Detect which cell encompasses the target text, then output its (X, Y) center coordinate. 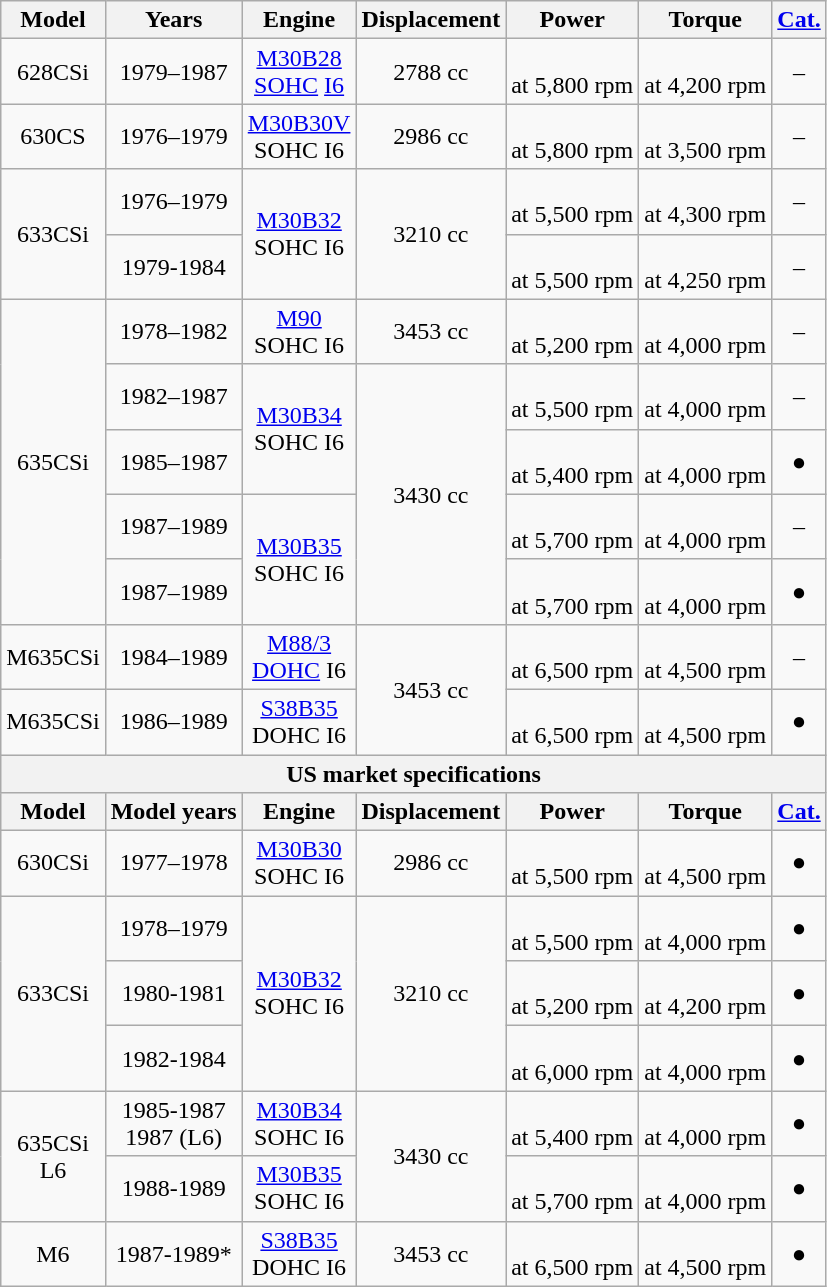
630CSi (53, 864)
1985–1987 (174, 462)
2788 cc (431, 72)
1979-1984 (174, 266)
at 6,000 rpm (572, 1058)
1988-1989 (174, 1188)
at 3,500 rpm (706, 136)
635CSi (53, 462)
1984–1989 (174, 656)
1982-1984 (174, 1058)
M88/3DOHC I6 (299, 656)
1978–1979 (174, 928)
1979–1987 (174, 72)
Model years (174, 812)
630CS (53, 136)
at 4,250 rpm (706, 266)
1985-19871987 (L6) (174, 1124)
US market specifications (414, 773)
M30B30SOHC I6 (299, 864)
M90SOHC I6 (299, 332)
628CSi (53, 72)
at 4,300 rpm (706, 202)
M30B30VSOHC I6 (299, 136)
Years (174, 20)
635CSiL6 (53, 1156)
1987-1989* (174, 1254)
M30B28SOHC I6 (299, 72)
1980-1981 (174, 994)
1986–1989 (174, 722)
1982–1987 (174, 396)
1978–1982 (174, 332)
M6 (53, 1254)
1977–1978 (174, 864)
